From the cell containing the given text, extract its center point as (x, y) coordinate. 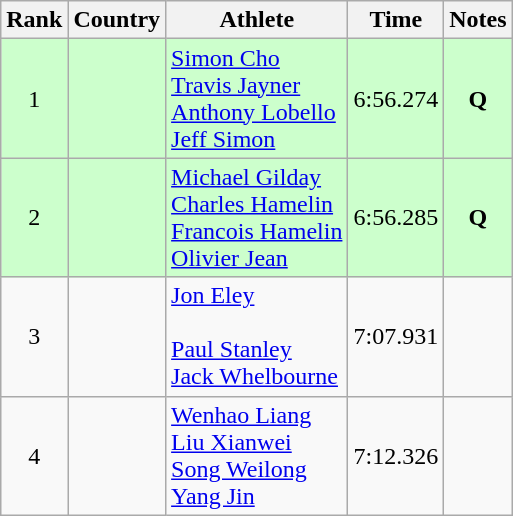
2 (34, 218)
Jon Eley Paul Stanley Jack Whelbourne (257, 336)
7:07.931 (396, 336)
Time (396, 20)
6:56.285 (396, 218)
Country (117, 20)
6:56.274 (396, 98)
7:12.326 (396, 456)
Notes (478, 20)
3 (34, 336)
Michael Gilday Charles Hamelin Francois Hamelin Olivier Jean (257, 218)
Rank (34, 20)
Simon Cho Travis Jayner Anthony Lobello Jeff Simon (257, 98)
Athlete (257, 20)
Wenhao Liang Liu Xianwei Song Weilong Yang Jin (257, 456)
4 (34, 456)
1 (34, 98)
